Locate the cell with the specified text and output its [x, y] center coordinate. 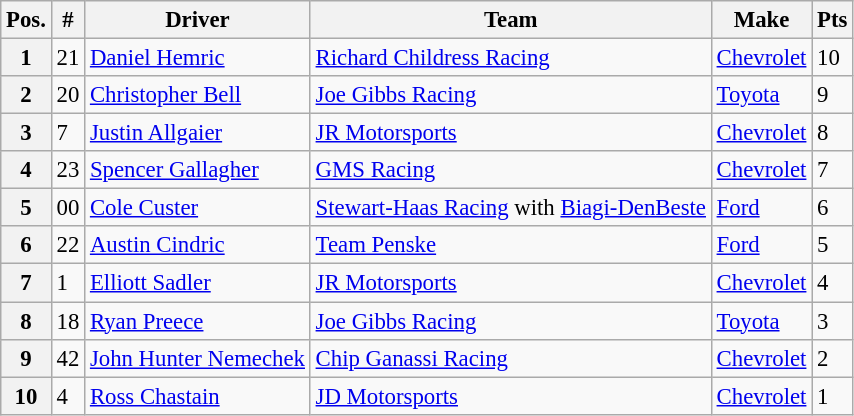
Team Penske [510, 245]
Spencer Gallagher [198, 170]
Driver [198, 20]
Ryan Preece [198, 321]
Daniel Hemric [198, 58]
20 [68, 95]
Make [761, 20]
Chip Ganassi Racing [510, 358]
Cole Custer [198, 208]
Austin Cindric [198, 245]
Ross Chastain [198, 396]
GMS Racing [510, 170]
00 [68, 208]
Stewart-Haas Racing with Biagi-DenBeste [510, 208]
21 [68, 58]
John Hunter Nemechek [198, 358]
23 [68, 170]
Christopher Bell [198, 95]
Pos. [26, 20]
22 [68, 245]
Pts [832, 20]
18 [68, 321]
Justin Allgaier [198, 133]
Richard Childress Racing [510, 58]
Elliott Sadler [198, 283]
42 [68, 358]
JD Motorsports [510, 396]
# [68, 20]
Team [510, 20]
